Return the [X, Y] coordinate for the center point of the cell that contains the specified text.  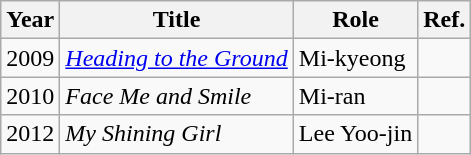
Year [30, 20]
Heading to the Ground [176, 58]
2009 [30, 58]
Title [176, 20]
2010 [30, 96]
Mi-ran [355, 96]
Ref. [444, 20]
2012 [30, 134]
My Shining Girl [176, 134]
Lee Yoo-jin [355, 134]
Face Me and Smile [176, 96]
Role [355, 20]
Mi-kyeong [355, 58]
